Scan for the cell matching the given text and deliver its (x, y) coordinate at center. 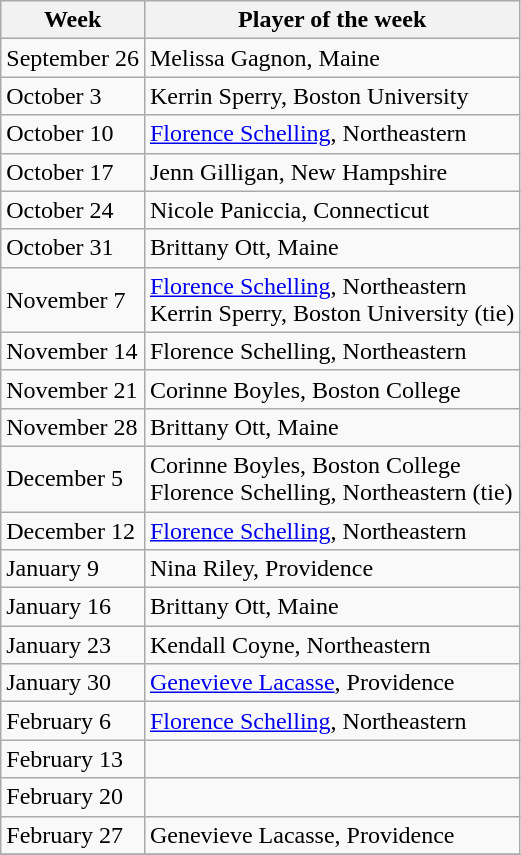
November 28 (73, 427)
Florence Schelling, NortheasternKerrin Sperry, Boston University (tie) (332, 300)
October 17 (73, 172)
October 31 (73, 248)
December 5 (73, 478)
Nina Riley, Providence (332, 569)
October 10 (73, 134)
Corinne Boyles, Boston CollegeFlorence Schelling, Northeastern (tie) (332, 478)
Nicole Paniccia, Connecticut (332, 210)
September 26 (73, 58)
Player of the week (332, 20)
January 16 (73, 607)
October 24 (73, 210)
Kendall Coyne, Northeastern (332, 645)
January 23 (73, 645)
January 30 (73, 683)
October 3 (73, 96)
February 6 (73, 721)
February 20 (73, 797)
Melissa Gagnon, Maine (332, 58)
February 27 (73, 835)
February 13 (73, 759)
Corinne Boyles, Boston College (332, 389)
November 14 (73, 351)
Week (73, 20)
November 21 (73, 389)
January 9 (73, 569)
November 7 (73, 300)
December 12 (73, 531)
Jenn Gilligan, New Hampshire (332, 172)
Kerrin Sperry, Boston University (332, 96)
